Scan for the cell matching the given text and deliver its [X, Y] coordinate at center. 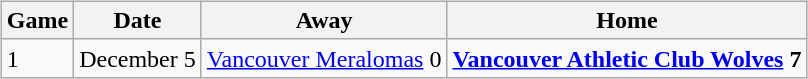
Vancouver Meralomas 0 [324, 58]
Game [37, 20]
Vancouver Athletic Club Wolves 7 [627, 58]
Home [627, 20]
1 [37, 58]
Away [324, 20]
December 5 [138, 58]
Date [138, 20]
